Return the [X, Y] coordinate for the center point of the cell that contains the specified text.  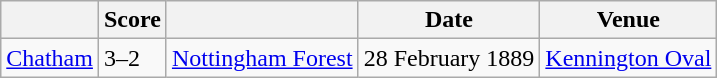
Kennington Oval [628, 58]
28 February 1889 [449, 58]
Chatham [50, 58]
Date [449, 20]
3–2 [132, 58]
Venue [628, 20]
Score [132, 20]
Nottingham Forest [262, 58]
